Detect which cell encompasses the target text, then output its [x, y] center coordinate. 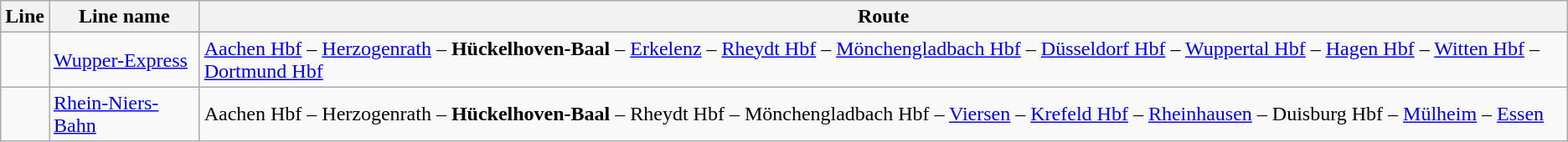
Line [25, 17]
Line name [124, 17]
Rhein-Niers-Bahn [124, 114]
Route [883, 17]
Wupper-Express [124, 60]
